Capture the cell that displays the provided text and extract its (X, Y) central coordinate. 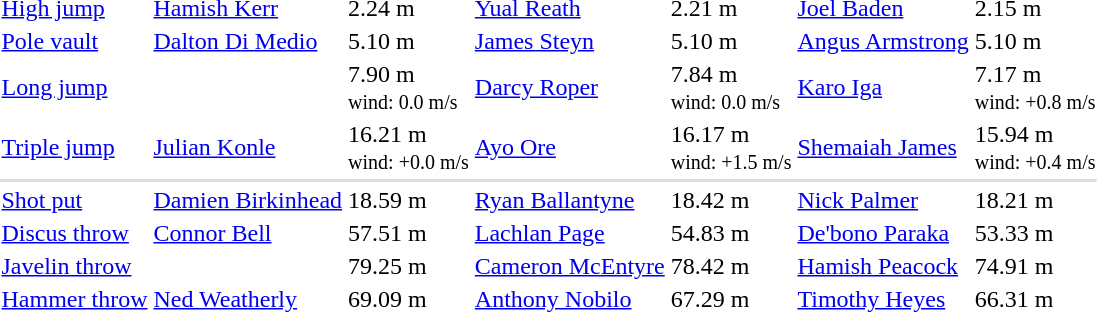
74.91 m (1035, 266)
Hamish Peacock (883, 266)
18.59 m (409, 200)
Dalton Di Medio (248, 41)
Lachlan Page (570, 233)
79.25 m (409, 266)
Damien Birkinhead (248, 200)
James Steyn (570, 41)
Darcy Roper (570, 88)
7.90 m wind: 0.0 m/s (409, 88)
Ryan Ballantyne (570, 200)
Discus throw (74, 233)
53.33 m (1035, 233)
78.42 m (731, 266)
Connor Bell (248, 233)
16.21 m wind: +0.0 m/s (409, 148)
Triple jump (74, 148)
18.42 m (731, 200)
Karo Iga (883, 88)
7.84 mwind: 0.0 m/s (731, 88)
18.21 m (1035, 200)
Angus Armstrong (883, 41)
Shemaiah James (883, 148)
Ayo Ore (570, 148)
Javelin throw (74, 266)
54.83 m (731, 233)
De'bono Paraka (883, 233)
Long jump (74, 88)
Pole vault (74, 41)
Cameron McEntyre (570, 266)
7.17 mwind: +0.8 m/s (1035, 88)
16.17 mwind: +1.5 m/s (731, 148)
Nick Palmer (883, 200)
Julian Konle (248, 148)
Shot put (74, 200)
15.94 mwind: +0.4 m/s (1035, 148)
57.51 m (409, 233)
